Return [X, Y] of the center of cell containing provided text 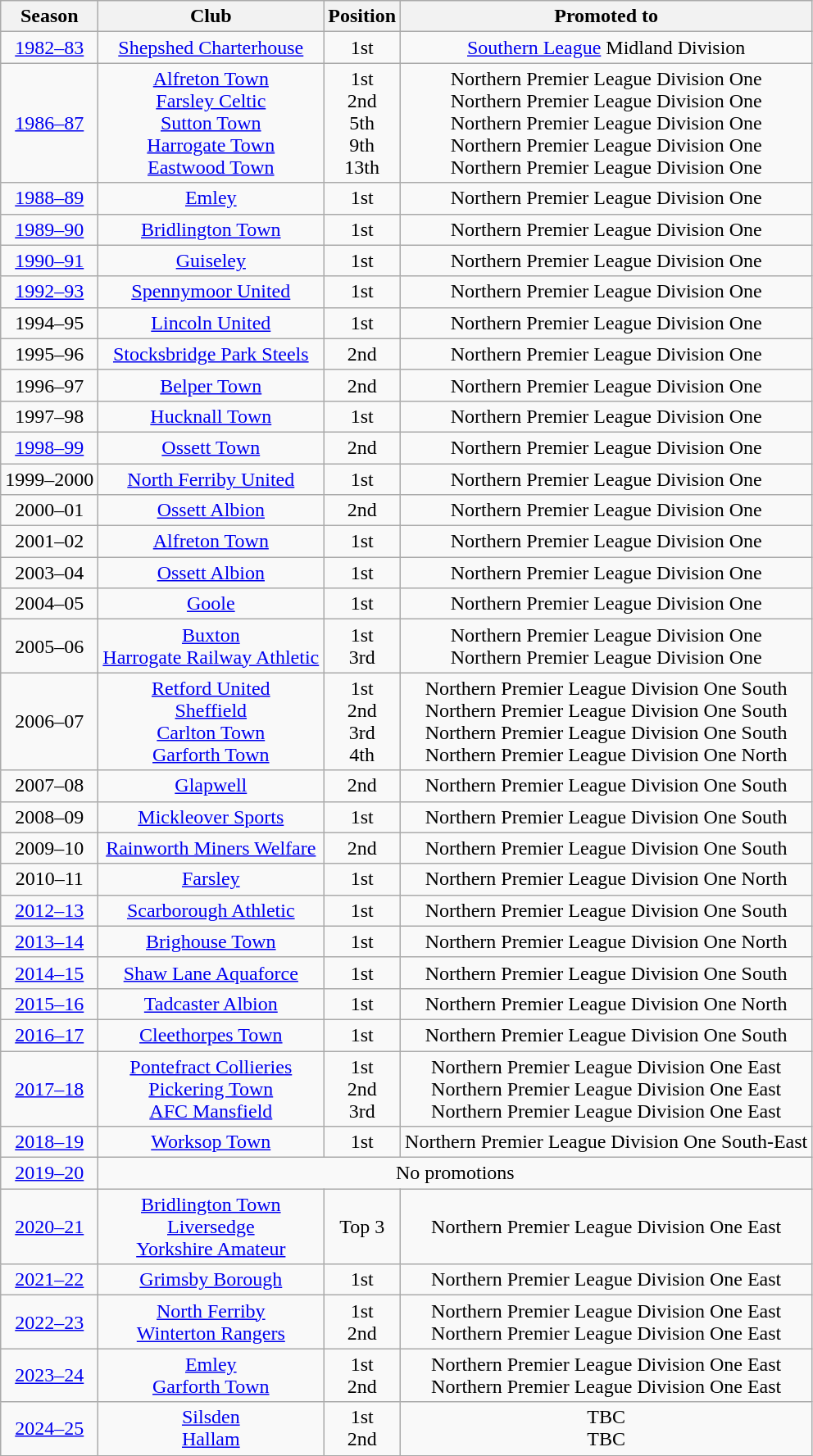
Grimsby Borough [211, 1280]
1996–97 [49, 385]
Stocksbridge Park Steels [211, 354]
2022–23 [49, 1322]
2013–14 [49, 941]
Club [211, 16]
2010–11 [49, 879]
Mickleover Sports [211, 817]
1st2nd3rd4th [362, 721]
2006–07 [49, 721]
Promoted to [606, 16]
SilsdenHallam [211, 1429]
1st3rd [362, 646]
Ossett Town [211, 447]
Alfreton Town [211, 542]
North FerribyWinterton Rangers [211, 1322]
1994–95 [49, 323]
2008–09 [49, 817]
Northern Premier League Division One EastNorthern Premier League Division One EastNorthern Premier League Division One East [606, 1088]
Bridlington TownLiversedgeYorkshire Amateur [211, 1227]
Alfreton TownFarsley CelticSutton TownHarrogate TownEastwood Town [211, 123]
2003–04 [49, 573]
2021–22 [49, 1280]
Lincoln United [211, 323]
Shaw Lane Aquaforce [211, 973]
1998–99 [49, 447]
No promotions [456, 1173]
Scarborough Athletic [211, 910]
Emley [211, 198]
1982–83 [49, 48]
Bridlington Town [211, 229]
2016–17 [49, 1035]
Worksop Town [211, 1142]
1992–93 [49, 292]
Tadcaster Albion [211, 1004]
2015–16 [49, 1004]
1st2nd3rd [362, 1088]
2018–19 [49, 1142]
Position [362, 16]
Southern League Midland Division [606, 48]
2009–10 [49, 848]
Season [49, 16]
Hucknall Town [211, 416]
1990–91 [49, 261]
2020–21 [49, 1227]
Goole [211, 604]
1999–2000 [49, 479]
Retford UnitedSheffieldCarlton TownGarforth Town [211, 721]
Rainworth Miners Welfare [211, 848]
1989–90 [49, 229]
1997–98 [49, 416]
BuxtonHarrogate Railway Athletic [211, 646]
2017–18 [49, 1088]
2014–15 [49, 973]
2004–05 [49, 604]
Northern Premier League Division OneNorthern Premier League Division One [606, 646]
Farsley [211, 879]
North Ferriby United [211, 479]
1988–89 [49, 198]
Glapwell [211, 786]
Shepshed Charterhouse [211, 48]
2023–24 [49, 1375]
TBCTBC [606, 1429]
EmleyGarforth Town [211, 1375]
Northern Premier League Division One South-East [606, 1142]
Top 3 [362, 1227]
Belper Town [211, 385]
2012–13 [49, 910]
2024–25 [49, 1429]
Cleethorpes Town [211, 1035]
2001–02 [49, 542]
Spennymoor United [211, 292]
2005–06 [49, 646]
Guiseley [211, 261]
1st2nd5th9th13th [362, 123]
2019–20 [49, 1173]
2007–08 [49, 786]
2000–01 [49, 510]
Pontefract CollieriesPickering TownAFC Mansfield [211, 1088]
Brighouse Town [211, 941]
1986–87 [49, 123]
1995–96 [49, 354]
